Find where the given text appears and provide that cell's center as (x, y) coordinate. 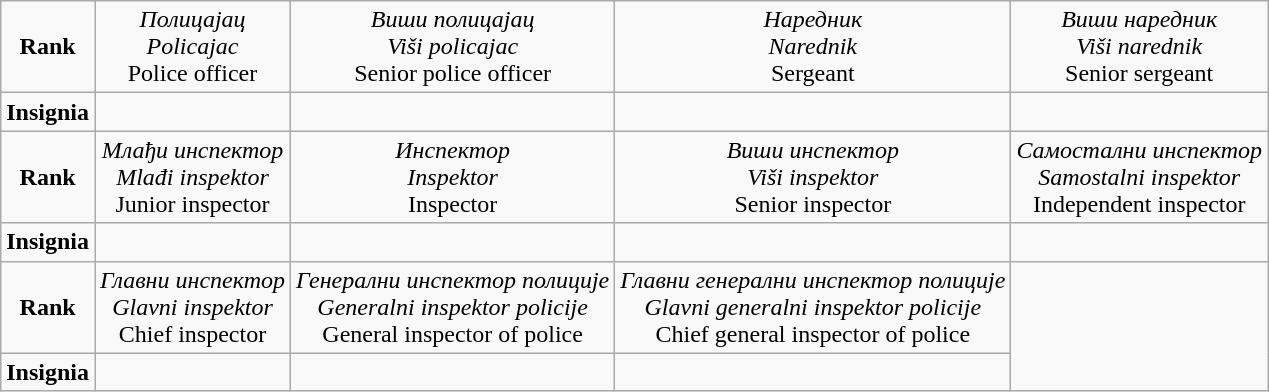
ПолицајацPolicajacPolice officer (193, 47)
Генерални инспектор полицијеGeneralni inspektor policijeGeneral inspector of police (453, 307)
Виши инспекторViši inspektorSenior inspector (813, 177)
Виши наредникViši narednikSenior sergeant (1140, 47)
Главни генерални инспектор полицијеGlavni generalni inspektor policijeChief general inspector of police (813, 307)
Самостални инспекторSamostalni inspektorIndependent inspector (1140, 177)
Главни инспекторGlavni inspektorChief inspector (193, 307)
ИнспекторInspektorInspector (453, 177)
Виши полицајацViši policajacSenior police officer (453, 47)
Млађи инспекторMlađi inspektorJunior inspector (193, 177)
НаредникNarednikSergeant (813, 47)
